Output the (X, Y) coordinate of the center of the cell containing the given text.  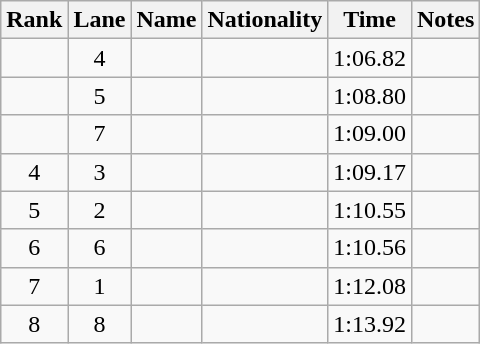
1:06.82 (370, 58)
Time (370, 20)
1:13.92 (370, 324)
1:12.08 (370, 286)
3 (100, 172)
Name (166, 20)
2 (100, 210)
Rank (34, 20)
Notes (445, 20)
Nationality (265, 20)
1 (100, 286)
Lane (100, 20)
1:10.56 (370, 248)
1:09.17 (370, 172)
1:08.80 (370, 96)
1:10.55 (370, 210)
1:09.00 (370, 134)
